From the cell containing the given text, extract its center point as [x, y] coordinate. 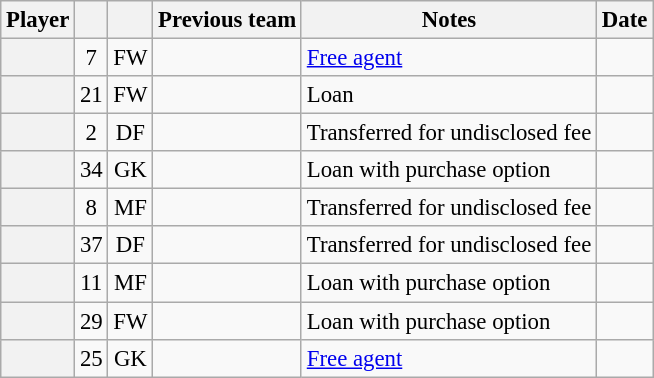
7 [92, 58]
29 [92, 321]
Loan [448, 95]
Player [38, 20]
34 [92, 170]
11 [92, 283]
25 [92, 358]
Date [625, 20]
2 [92, 133]
37 [92, 245]
Previous team [228, 20]
21 [92, 95]
Notes [448, 20]
8 [92, 208]
